Return (X, Y) of the center of cell containing provided text 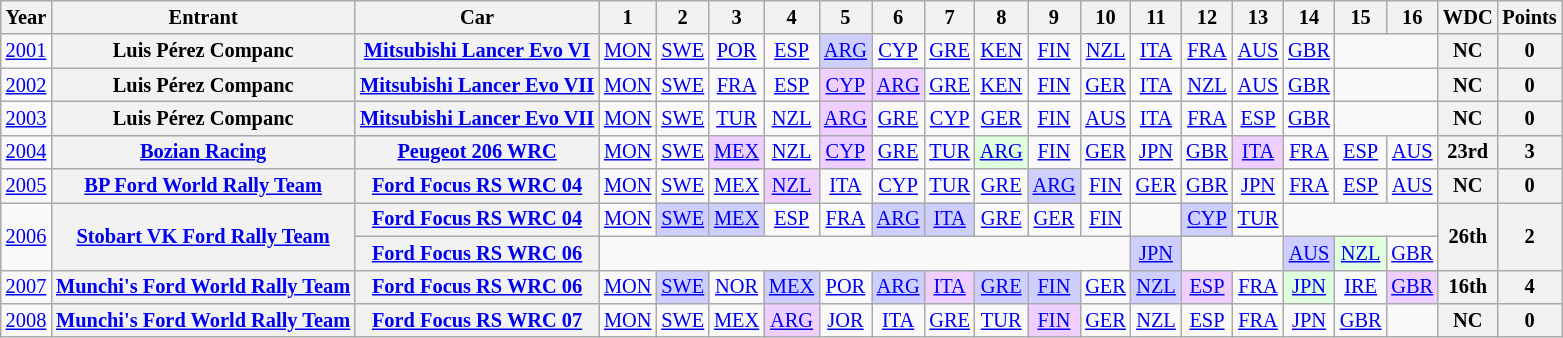
10 (1105, 17)
Peugeot 206 WRC (477, 152)
9 (1054, 17)
8 (1002, 17)
2008 (26, 320)
JOR (846, 320)
Stobart VK Ford Rally Team (203, 236)
Points (1530, 17)
14 (1309, 17)
16th (1468, 287)
2004 (26, 152)
Ford Focus RS WRC 07 (477, 320)
16 (1412, 17)
26th (1468, 236)
NOR (736, 287)
2001 (26, 51)
7 (949, 17)
6 (898, 17)
12 (1207, 17)
Year (26, 17)
2005 (26, 186)
BP Ford World Rally Team (203, 186)
Entrant (203, 17)
13 (1258, 17)
5 (846, 17)
2007 (26, 287)
2002 (26, 85)
23rd (1468, 152)
Car (477, 17)
1 (628, 17)
2003 (26, 118)
Mitsubishi Lancer Evo VI (477, 51)
11 (1156, 17)
IRE (1361, 287)
WDC (1468, 17)
15 (1361, 17)
2006 (26, 236)
Bozian Racing (203, 152)
